Scan for the cell matching the given text and deliver its [x, y] coordinate at center. 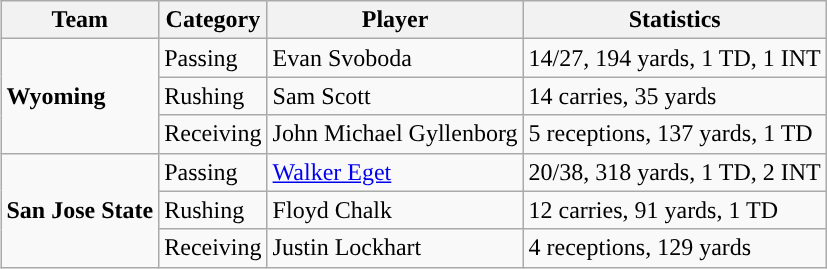
Wyoming [80, 96]
4 receptions, 129 yards [674, 248]
Statistics [674, 20]
20/38, 318 yards, 1 TD, 2 INT [674, 172]
Walker Eget [395, 172]
Category [213, 20]
Team [80, 20]
Player [395, 20]
Evan Svoboda [395, 58]
14/27, 194 yards, 1 TD, 1 INT [674, 58]
Sam Scott [395, 96]
Justin Lockhart [395, 248]
Floyd Chalk [395, 210]
5 receptions, 137 yards, 1 TD [674, 134]
San Jose State [80, 210]
John Michael Gyllenborg [395, 134]
12 carries, 91 yards, 1 TD [674, 210]
14 carries, 35 yards [674, 96]
